For the text-containing cell, return its midpoint in [X, Y] coordinate format. 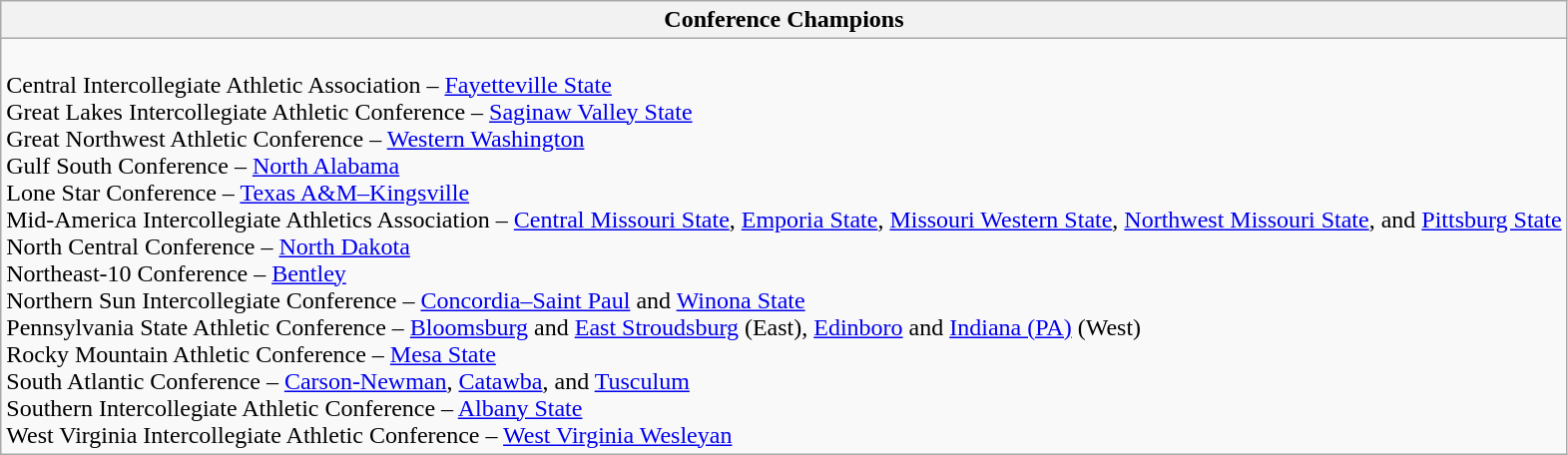
Conference Champions [784, 20]
